Return the (X, Y) coordinate for the center point of the cell that contains the specified text.  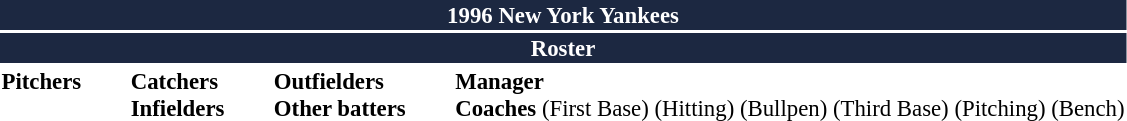
Roster (563, 48)
1996 New York Yankees (563, 15)
